Scan for the cell matching the given text and deliver its [X, Y] coordinate at center. 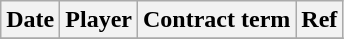
Contract term [216, 20]
Ref [320, 20]
Date [30, 20]
Player [99, 20]
